From the cell containing the given text, extract its center point as (x, y) coordinate. 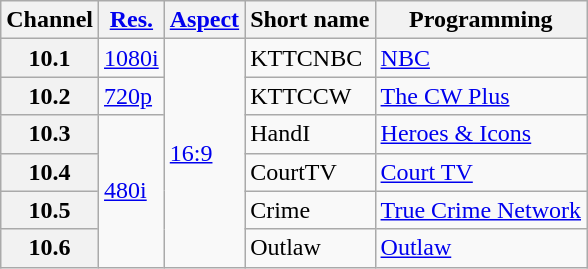
Res. (132, 20)
Heroes & Icons (481, 134)
720p (132, 96)
Crime (310, 210)
Programming (481, 20)
KTTCNBC (310, 58)
Court TV (481, 172)
10.3 (50, 134)
10.6 (50, 248)
1080i (132, 58)
480i (132, 191)
10.5 (50, 210)
The CW Plus (481, 96)
10.4 (50, 172)
HandI (310, 134)
10.2 (50, 96)
KTTCCW (310, 96)
10.1 (50, 58)
Aspect (204, 20)
Channel (50, 20)
16:9 (204, 153)
True Crime Network (481, 210)
NBC (481, 58)
Short name (310, 20)
CourtTV (310, 172)
